From the cell containing the given text, extract its center point as (x, y) coordinate. 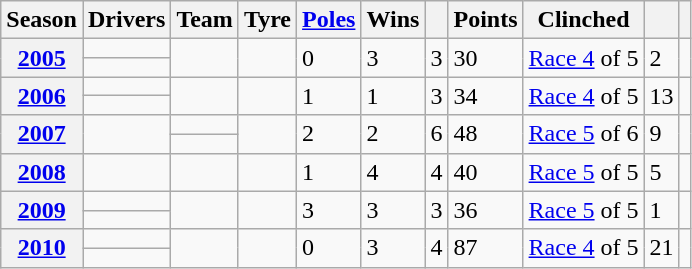
2008 (42, 172)
21 (662, 248)
Points (486, 20)
Drivers (126, 20)
30 (486, 58)
Poles (329, 20)
13 (662, 96)
6 (436, 134)
Wins (393, 20)
36 (486, 210)
34 (486, 96)
Race 5 of 6 (584, 134)
2010 (42, 248)
5 (662, 172)
Team (205, 20)
40 (486, 172)
2009 (42, 210)
Clinched (584, 20)
2005 (42, 58)
2006 (42, 96)
87 (486, 248)
2007 (42, 134)
Season (42, 20)
48 (486, 134)
Tyre (267, 20)
9 (662, 134)
